Return [X, Y] of the center of cell containing provided text 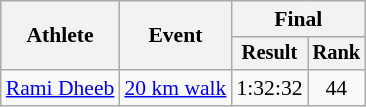
20 km walk [175, 88]
Event [175, 36]
1:32:32 [269, 88]
Rank [337, 54]
Result [269, 54]
Final [298, 19]
44 [337, 88]
Athlete [60, 36]
Rami Dheeb [60, 88]
